From the cell containing the given text, extract its center point as (X, Y) coordinate. 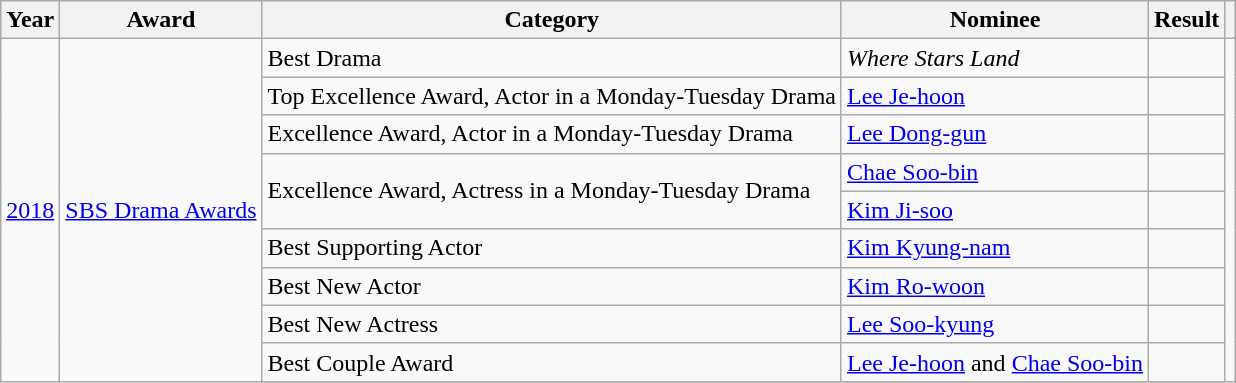
Lee Dong-gun (994, 134)
SBS Drama Awards (161, 210)
2018 (30, 210)
Nominee (994, 20)
Best Couple Award (552, 362)
Best New Actor (552, 286)
Kim Ji-soo (994, 210)
Kim Ro-woon (994, 286)
Lee Je-hoon and Chae Soo-bin (994, 362)
Excellence Award, Actress in a Monday-Tuesday Drama (552, 191)
Chae Soo-bin (994, 172)
Where Stars Land (994, 58)
Best Drama (552, 58)
Best Supporting Actor (552, 248)
Best New Actress (552, 324)
Award (161, 20)
Excellence Award, Actor in a Monday-Tuesday Drama (552, 134)
Lee Je-hoon (994, 96)
Result (1186, 20)
Category (552, 20)
Top Excellence Award, Actor in a Monday-Tuesday Drama (552, 96)
Lee Soo-kyung (994, 324)
Year (30, 20)
Kim Kyung-nam (994, 248)
